Extract the (x, y) coordinate from the center of the cell holding the provided text.  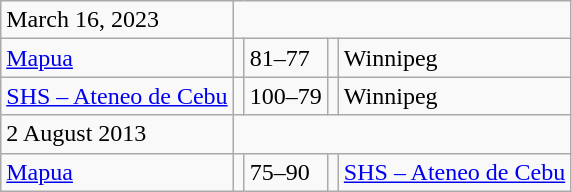
March 16, 2023 (117, 20)
2 August 2013 (117, 134)
81–77 (286, 58)
75–90 (286, 172)
100–79 (286, 96)
